Find where the given text appears and provide that cell's center as (X, Y) coordinate. 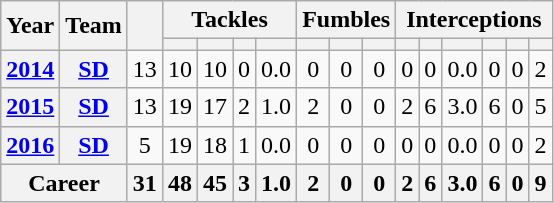
Team (94, 26)
48 (180, 183)
2014 (30, 69)
18 (214, 145)
Interceptions (474, 20)
1 (244, 145)
17 (214, 107)
9 (540, 183)
Career (64, 183)
2016 (30, 145)
Fumbles (346, 20)
31 (144, 183)
2015 (30, 107)
3 (244, 183)
45 (214, 183)
Tackles (229, 20)
Year (30, 26)
